Scan for the cell matching the given text and deliver its (X, Y) coordinate at center. 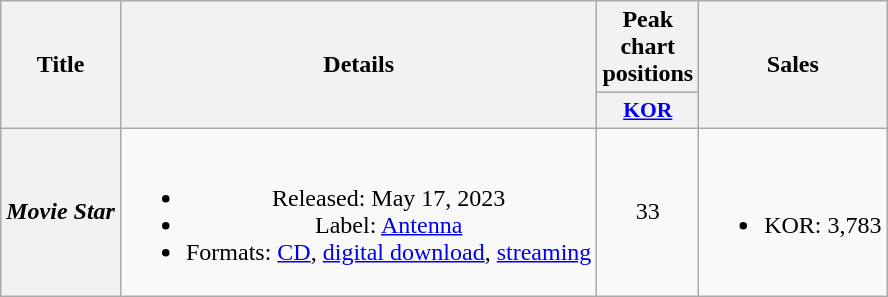
KOR (648, 111)
Peak chartpositions (648, 47)
33 (648, 212)
Sales (793, 65)
Title (61, 65)
Movie Star (61, 212)
KOR: 3,783 (793, 212)
Released: May 17, 2023Label: AntennaFormats: CD, digital download, streaming (358, 212)
Details (358, 65)
